From the cell containing the given text, extract its center point as [X, Y] coordinate. 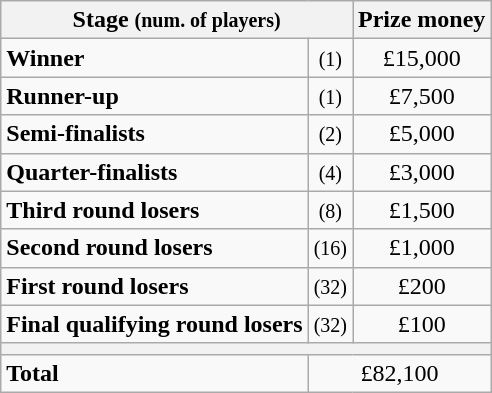
Third round losers [154, 210]
(8) [330, 210]
Winner [154, 58]
£7,500 [421, 96]
(16) [330, 248]
Runner-up [154, 96]
£100 [421, 324]
£1,000 [421, 248]
Prize money [421, 20]
(4) [330, 172]
£3,000 [421, 172]
Quarter-finalists [154, 172]
£15,000 [421, 58]
Stage (num. of players) [177, 20]
£5,000 [421, 134]
£1,500 [421, 210]
Total [154, 373]
£200 [421, 286]
Final qualifying round losers [154, 324]
£82,100 [400, 373]
(2) [330, 134]
Semi-finalists [154, 134]
First round losers [154, 286]
Second round losers [154, 248]
